Capture the cell that displays the provided text and extract its (X, Y) central coordinate. 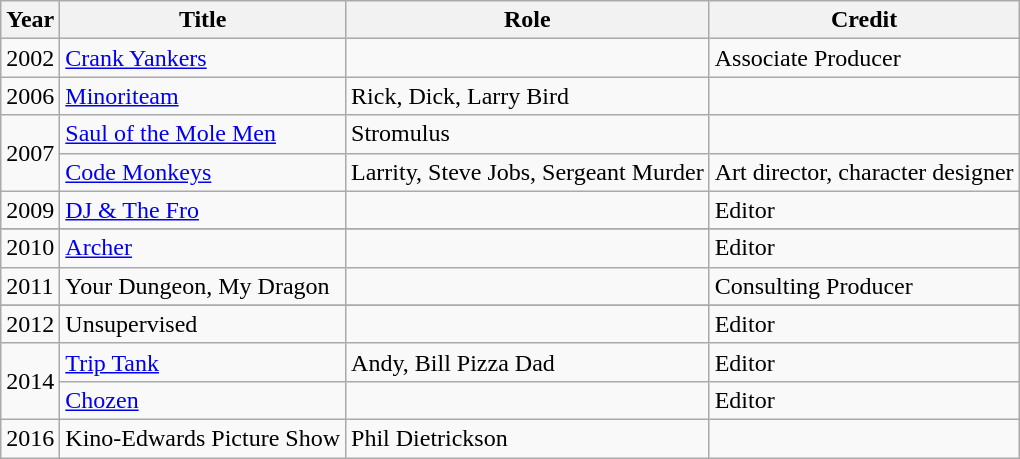
Art director, character designer (864, 172)
Consulting Producer (864, 286)
2006 (30, 96)
Kino-Edwards Picture Show (203, 438)
2007 (30, 153)
Code Monkeys (203, 172)
Saul of the Mole Men (203, 134)
Your Dungeon, My Dragon (203, 286)
Rick, Dick, Larry Bird (528, 96)
Credit (864, 20)
2002 (30, 58)
Stromulus (528, 134)
Phil Dietrickson (528, 438)
Minoriteam (203, 96)
2009 (30, 210)
2016 (30, 438)
Associate Producer (864, 58)
Unsupervised (203, 324)
2014 (30, 381)
2011 (30, 286)
Role (528, 20)
Andy, Bill Pizza Dad (528, 362)
Larrity, Steve Jobs, Sergeant Murder (528, 172)
DJ & The Fro (203, 210)
Year (30, 20)
2012 (30, 324)
Archer (203, 248)
Title (203, 20)
Chozen (203, 400)
Trip Tank (203, 362)
2010 (30, 248)
Crank Yankers (203, 58)
